Identify which cell holds the provided text, then report its (x, y) central coordinate. 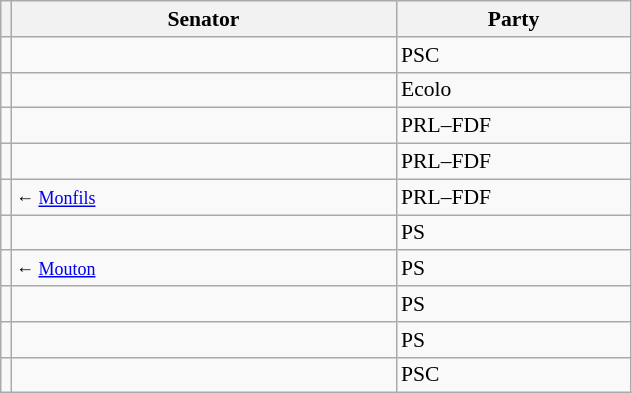
Ecolo (514, 90)
← Mouton (204, 269)
Party (514, 19)
Senator (204, 19)
← Monfils (204, 197)
